Return [x, y] of the center of cell containing provided text 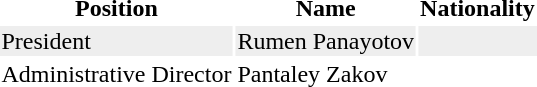
President [116, 41]
Rumen Panayotov [326, 41]
